From the cell containing the given text, extract its center point as [x, y] coordinate. 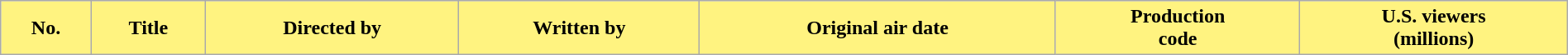
Directed by [332, 28]
Productioncode [1178, 28]
U.S. viewers(millions) [1434, 28]
No. [46, 28]
Written by [579, 28]
Title [148, 28]
Original air date [878, 28]
